Provide the (x, y) coordinate of the cell's center where the given text is located.  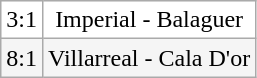
3:1 (22, 20)
8:1 (22, 58)
Villarreal - Cala D'or (148, 58)
Imperial - Balaguer (148, 20)
